Find where the given text appears and provide that cell's center as (X, Y) coordinate. 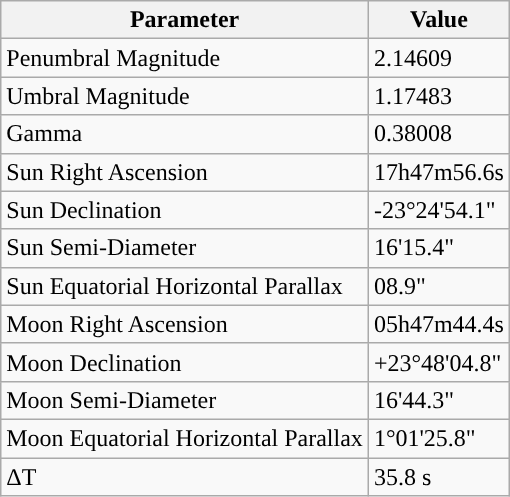
16'15.4" (438, 248)
Penumbral Magnitude (185, 58)
Parameter (185, 20)
Sun Right Ascension (185, 172)
17h47m56.6s (438, 172)
2.14609 (438, 58)
Value (438, 20)
Sun Declination (185, 210)
05h47m44.4s (438, 324)
1.17483 (438, 96)
08.9" (438, 286)
Sun Equatorial Horizontal Parallax (185, 286)
-23°24'54.1" (438, 210)
Moon Equatorial Horizontal Parallax (185, 438)
Moon Semi-Diameter (185, 400)
35.8 s (438, 477)
+23°48'04.8" (438, 362)
Moon Right Ascension (185, 324)
0.38008 (438, 134)
Moon Declination (185, 362)
Umbral Magnitude (185, 96)
ΔT (185, 477)
16'44.3" (438, 400)
1°01'25.8" (438, 438)
Gamma (185, 134)
Sun Semi-Diameter (185, 248)
